From the cell containing the given text, extract its center point as (x, y) coordinate. 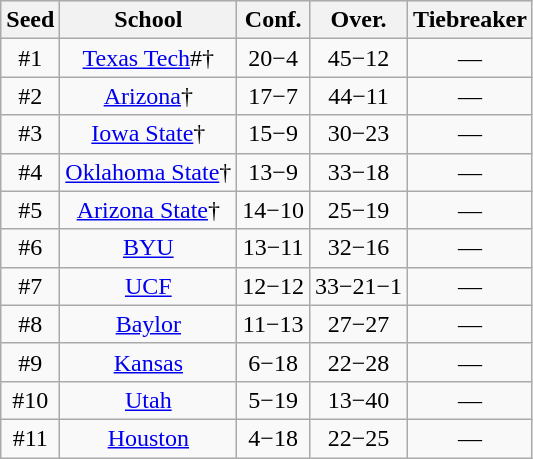
#5 (30, 210)
33−18 (358, 172)
4−18 (274, 438)
UCF (148, 286)
13−9 (274, 172)
#3 (30, 134)
5−19 (274, 400)
Arizona† (148, 96)
13−11 (274, 248)
Tiebreaker (470, 20)
Iowa State† (148, 134)
32−16 (358, 248)
25−19 (358, 210)
#10 (30, 400)
Utah (148, 400)
17−7 (274, 96)
#2 (30, 96)
20−4 (274, 58)
33−21−1 (358, 286)
#11 (30, 438)
School (148, 20)
Seed (30, 20)
22−28 (358, 362)
15−9 (274, 134)
Oklahoma State† (148, 172)
27−27 (358, 324)
6−18 (274, 362)
Over. (358, 20)
#6 (30, 248)
Texas Tech#† (148, 58)
Houston (148, 438)
14−10 (274, 210)
BYU (148, 248)
#1 (30, 58)
#7 (30, 286)
12−12 (274, 286)
11−13 (274, 324)
44−11 (358, 96)
#9 (30, 362)
45−12 (358, 58)
Conf. (274, 20)
#4 (30, 172)
22−25 (358, 438)
#8 (30, 324)
Baylor (148, 324)
30−23 (358, 134)
13−40 (358, 400)
Arizona State† (148, 210)
Kansas (148, 362)
